Output the (X, Y) coordinate of the center of the cell containing the given text.  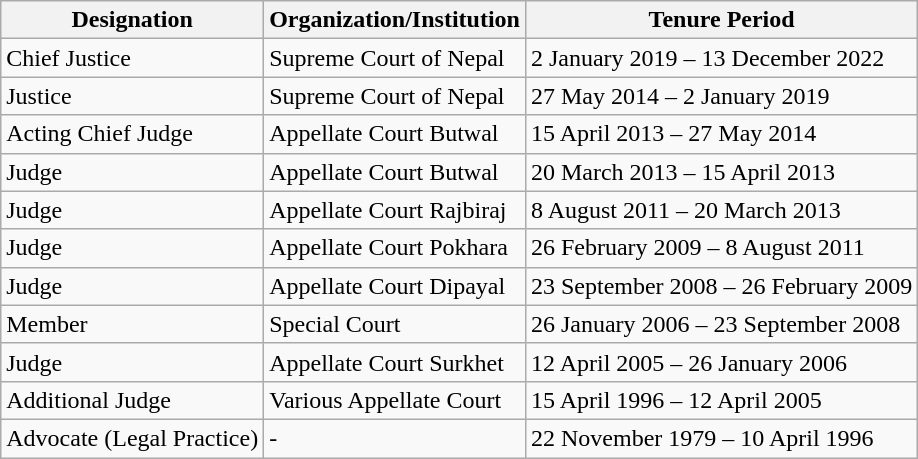
Special Court (395, 324)
Various Appellate Court (395, 400)
15 April 2013 – 27 May 2014 (721, 134)
Justice (132, 96)
12 April 2005 – 26 January 2006 (721, 362)
26 February 2009 – 8 August 2011 (721, 248)
Tenure Period (721, 20)
15 April 1996 – 12 April 2005 (721, 400)
26 January 2006 – 23 September 2008 (721, 324)
23 September 2008 – 26 February 2009 (721, 286)
Chief Justice (132, 58)
Advocate (Legal Practice) (132, 438)
22 November 1979 – 10 April 1996 (721, 438)
27 May 2014 – 2 January 2019 (721, 96)
- (395, 438)
20 March 2013 – 15 April 2013 (721, 172)
2 January 2019 – 13 December 2022 (721, 58)
Appellate Court Surkhet (395, 362)
Additional Judge (132, 400)
Appellate Court Rajbiraj (395, 210)
Organization/Institution (395, 20)
Member (132, 324)
8 August 2011 – 20 March 2013 (721, 210)
Appellate Court Dipayal (395, 286)
Acting Chief Judge (132, 134)
Designation (132, 20)
Appellate Court Pokhara (395, 248)
